Find where the given text appears and provide that cell's center as [X, Y] coordinate. 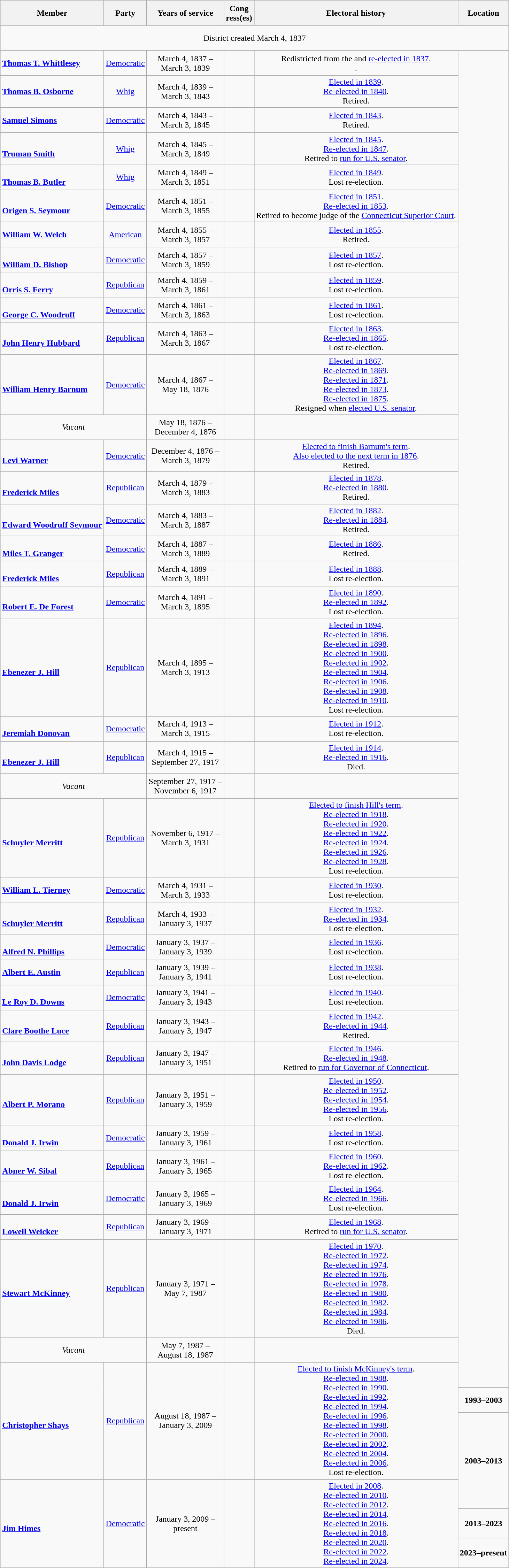
Elected in 1968.Retired to run for U.S. senator. [356, 1227]
Elected in 1863.Re-elected in 1865.Lost re-election. [356, 338]
May 7, 1987 –August 18, 1987 [185, 1350]
Elected in 1882.Re-elected in 1884.Retired. [356, 520]
Jeremiah Donovan [52, 729]
Christopher Shays [52, 1421]
Elected in 1964.Re-elected in 1966.Lost re-election. [356, 1198]
March 4, 1861 –March 3, 1863 [185, 310]
Clare Boothe Luce [52, 1026]
January 3, 1951 –January 3, 1959 [185, 1100]
March 4, 1879 –March 3, 1883 [185, 488]
March 4, 1915 –September 27, 1917 [185, 757]
Edward Woodruff Seymour [52, 520]
Lowell Weicker [52, 1227]
Location [484, 13]
Thomas T. Whittlesey [52, 63]
Samuel Simons [52, 120]
Le Roy D. Downs [52, 998]
Elected in 1936.Lost re-election. [356, 947]
January 3, 2009 –present [185, 1523]
Elected to finish Barnum's term.Also elected to the next term in 1876.Retired. [356, 456]
March 4, 1887 –March 3, 1889 [185, 548]
Elected in 1857.Lost re-election. [356, 260]
March 4, 1931 –March 3, 1933 [185, 890]
March 4, 1863 –March 3, 1867 [185, 338]
Elected in 1942.Re-elected in 1944.Retired. [356, 1026]
American [125, 235]
March 4, 1843 –March 3, 1845 [185, 120]
Elected in 1843.Retired. [356, 120]
Elected in 1938.Lost re-election. [356, 973]
John Henry Hubbard [52, 338]
January 3, 1965 –January 3, 1969 [185, 1198]
Albert P. Morano [52, 1100]
Abner W. Sibal [52, 1166]
March 4, 1867 –May 18, 1876 [185, 385]
January 3, 1941 –January 3, 1943 [185, 998]
Elected in 1886.Retired. [356, 548]
Robert E. De Forest [52, 602]
March 4, 1889 –March 3, 1891 [185, 574]
Elected in 1878.Re-elected in 1880.Retired. [356, 488]
Elected in 1855.Retired. [356, 235]
January 3, 1943 –January 3, 1947 [185, 1026]
Elected in 1960.Re-elected in 1962.Lost re-election. [356, 1166]
Party [125, 13]
Elected in 1861.Lost re-election. [356, 310]
March 4, 1855 –March 3, 1857 [185, 235]
William Henry Barnum [52, 385]
Member [52, 13]
Electoral history [356, 13]
Orris S. Ferry [52, 285]
Origen S. Seymour [52, 206]
January 3, 1947 –January 3, 1951 [185, 1058]
January 3, 1971 –May 7, 1987 [185, 1289]
Elected in 1912.Lost re-election. [356, 729]
Elected in 1958.Lost re-election. [356, 1138]
March 4, 1851 –March 3, 1855 [185, 206]
January 3, 1969 –January 3, 1971 [185, 1227]
2003–2013 [484, 1461]
Elected in 1932.Re-elected in 1934.Lost re-election. [356, 918]
March 4, 1849 –March 3, 1851 [185, 177]
Elected in 1946.Re-elected in 1948.Retired to run for Governor of Connecticut. [356, 1058]
Elected in 1845.Re-elected in 1847.Retired to run for U.S. senator. [356, 149]
Thomas B. Butler [52, 177]
September 27, 1917 –November 6, 1917 [185, 786]
December 4, 1876 –March 3, 1879 [185, 456]
Redistricted from the and re-elected in 1837.. [356, 63]
Elected in 1867.Re-elected in 1869.Re-elected in 1871.Re-elected in 1873.Re-elected in 1875.Resigned when elected U.S. senator. [356, 385]
2013–2023 [484, 1523]
District created March 4, 1837 [255, 38]
March 4, 1933 –January 3, 1937 [185, 918]
Elected in 1859.Lost re-election. [356, 285]
Elected in 1914.Re-elected in 1916.Died. [356, 757]
March 4, 1883 –March 3, 1887 [185, 520]
Elected in 1950.Re-elected in 1952.Re-elected in 1954.Re-elected in 1956.Lost re-election. [356, 1100]
George C. Woodruff [52, 310]
November 6, 1917 –March 3, 1931 [185, 838]
Jim Himes [52, 1523]
March 4, 1891 –March 3, 1895 [185, 602]
March 4, 1857 –March 3, 1859 [185, 260]
William W. Welch [52, 235]
Elected in 1940.Lost re-election. [356, 998]
Elected in 1851.Re-elected in 1853.Retired to become judge of the Connecticut Superior Court. [356, 206]
March 4, 1913 –March 3, 1915 [185, 729]
March 4, 1839 –March 3, 1843 [185, 92]
1993–2003 [484, 1400]
Elected in 1888.Lost re-election. [356, 574]
May 18, 1876 –December 4, 1876 [185, 427]
March 4, 1845 –March 3, 1849 [185, 149]
John Davis Lodge [52, 1058]
Thomas B. Osborne [52, 92]
January 3, 1937 –January 3, 1939 [185, 947]
Elected in 1930.Lost re-election. [356, 890]
2023–present [484, 1553]
Levi Warner [52, 456]
January 3, 1939 –January 3, 1941 [185, 973]
Miles T. Granger [52, 548]
August 18, 1987 –January 3, 2009 [185, 1421]
Elected in 1849.Lost re-election. [356, 177]
March 4, 1837 –March 3, 1839 [185, 63]
William D. Bishop [52, 260]
Congress(es) [239, 13]
March 4, 1895 –March 3, 1913 [185, 667]
Years of service [185, 13]
William L. Tierney [52, 890]
March 4, 1859 –March 3, 1861 [185, 285]
Stewart McKinney [52, 1289]
Alfred N. Phillips [52, 947]
January 3, 1959 –January 3, 1961 [185, 1138]
Elected in 1890.Re-elected in 1892.Lost re-election. [356, 602]
January 3, 1961 –January 3, 1965 [185, 1166]
Truman Smith [52, 149]
Elected in 1839.Re-elected in 1840.Retired. [356, 92]
Albert E. Austin [52, 973]
